Return the (x, y) coordinate for the center point of the cell that contains the specified text.  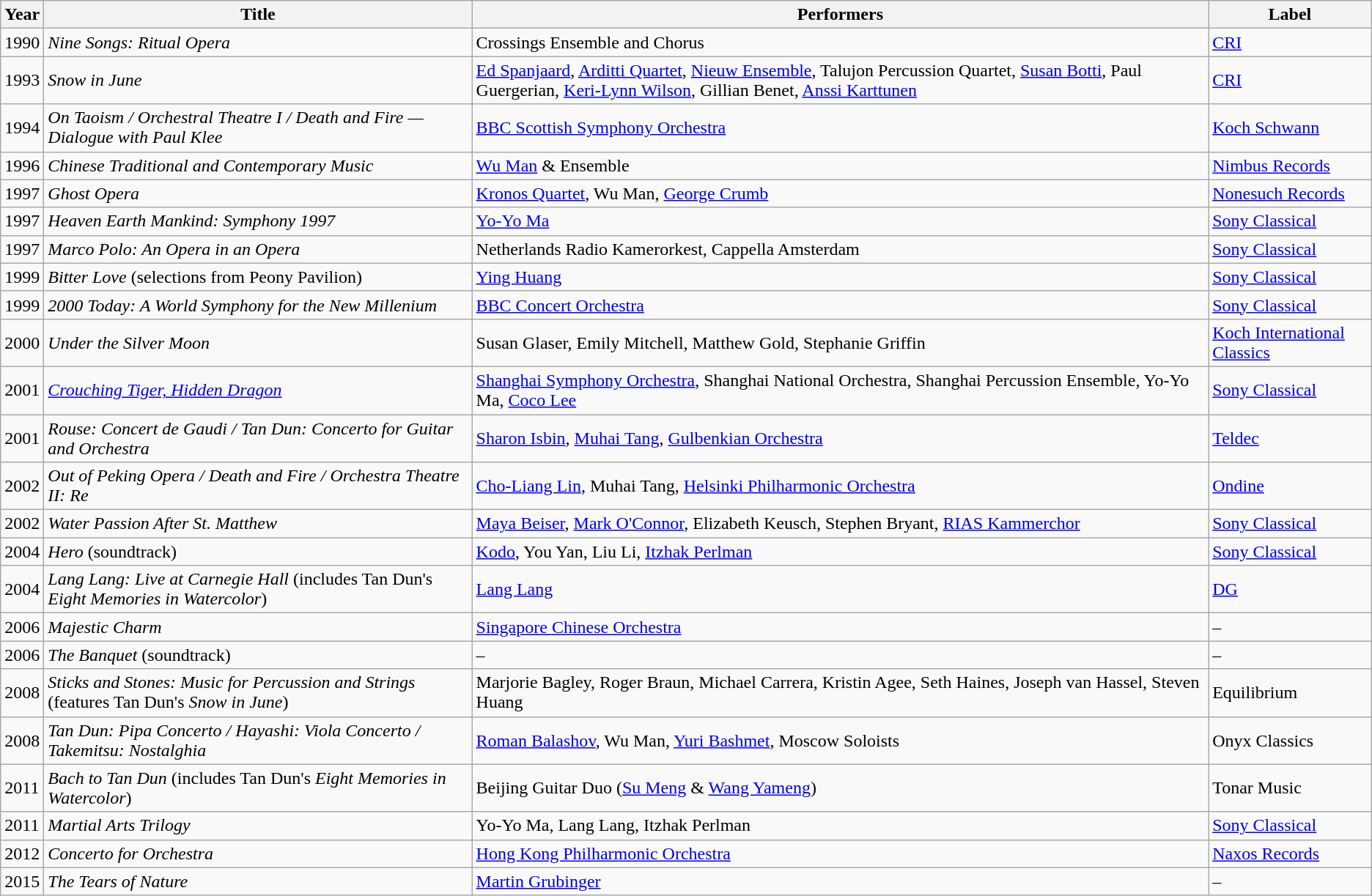
Yo-Yo Ma (840, 221)
Susan Glaser, Emily Mitchell, Matthew Gold, Stephanie Griffin (840, 343)
Nimbus Records (1290, 166)
Lang Lang (840, 589)
Chinese Traditional and Contemporary Music (258, 166)
Naxos Records (1290, 854)
Out of Peking Opera / Death and Fire / Orchestra Theatre II: Re (258, 486)
Hong Kong Philharmonic Orchestra (840, 854)
Sharon Isbin, Muhai Tang, Gulbenkian Orchestra (840, 438)
Ondine (1290, 486)
2015 (22, 881)
Kronos Quartet, Wu Man, George Crumb (840, 193)
Water Passion After St. Matthew (258, 524)
Year (22, 15)
Nonesuch Records (1290, 193)
Heaven Earth Mankind: Symphony 1997 (258, 221)
Label (1290, 15)
Onyx Classics (1290, 740)
1993 (22, 81)
Title (258, 15)
Under the Silver Moon (258, 343)
Beijing Guitar Duo (Su Meng & Wang Yameng) (840, 788)
Hero (soundtrack) (258, 552)
Sticks and Stones: Music for Percussion and Strings (features Tan Dun's Snow in June) (258, 693)
1994 (22, 127)
DG (1290, 589)
Ghost Opera (258, 193)
Kodo, You Yan, Liu Li, Itzhak Perlman (840, 552)
Singapore Chinese Orchestra (840, 627)
Yo-Yo Ma, Lang Lang, Itzhak Perlman (840, 826)
Marco Polo: An Opera in an Opera (258, 249)
Crossings Ensemble and Chorus (840, 42)
Shanghai Symphony Orchestra, Shanghai National Orchestra, Shanghai Percussion Ensemble, Yo-Yo Ma, Coco Lee (840, 390)
Tonar Music (1290, 788)
Netherlands Radio Kamerorkest, Cappella Amsterdam (840, 249)
Martial Arts Trilogy (258, 826)
BBC Concert Orchestra (840, 305)
Concerto for Orchestra (258, 854)
Nine Songs: Ritual Opera (258, 42)
Lang Lang: Live at Carnegie Hall (includes Tan Dun's Eight Memories in Watercolor) (258, 589)
BBC Scottish Symphony Orchestra (840, 127)
On Taoism / Orchestral Theatre I / Death and Fire — Dialogue with Paul Klee (258, 127)
Rouse: Concert de Gaudi / Tan Dun: Concerto for Guitar and Orchestra (258, 438)
The Tears of Nature (258, 881)
Koch International Classics (1290, 343)
Majestic Charm (258, 627)
Marjorie Bagley, Roger Braun, Michael Carrera, Kristin Agee, Seth Haines, Joseph van Hassel, Steven Huang (840, 693)
Cho-Liang Lin, Muhai Tang, Helsinki Philharmonic Orchestra (840, 486)
Tan Dun: Pipa Concerto / Hayashi: Viola Concerto / Takemitsu: Nostalghia (258, 740)
Maya Beiser, Mark O'Connor, Elizabeth Keusch, Stephen Bryant, RIAS Kammerchor (840, 524)
2012 (22, 854)
Equilibrium (1290, 693)
1996 (22, 166)
Bitter Love (selections from Peony Pavilion) (258, 277)
2000 (22, 343)
Snow in June (258, 81)
Martin Grubinger (840, 881)
Teldec (1290, 438)
1990 (22, 42)
Wu Man & Ensemble (840, 166)
Bach to Tan Dun (includes Tan Dun's Eight Memories in Watercolor) (258, 788)
Koch Schwann (1290, 127)
Crouching Tiger, Hidden Dragon (258, 390)
Roman Balashov, Wu Man, Yuri Bashmet, Moscow Soloists (840, 740)
The Banquet (soundtrack) (258, 655)
Ying Huang (840, 277)
2000 Today: A World Symphony for the New Millenium (258, 305)
Performers (840, 15)
